Identify which cell holds the provided text, then report its (X, Y) central coordinate. 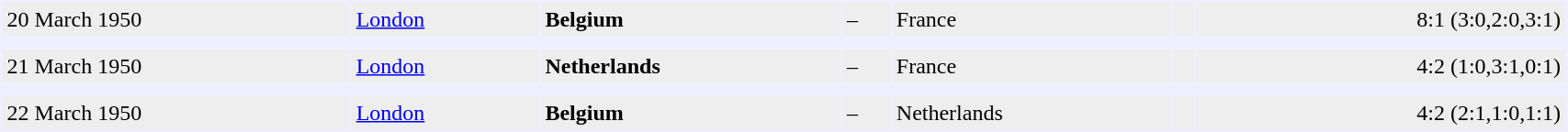
20 March 1950 (176, 19)
8:1 (3:0,2:0,3:1) (1380, 19)
22 March 1950 (176, 113)
4:2 (2:1,1:0,1:1) (1380, 113)
4:2 (1:0,3:1,0:1) (1380, 66)
21 March 1950 (176, 66)
